Determine the [X, Y] coordinate at the center of the cell enclosing the given text.  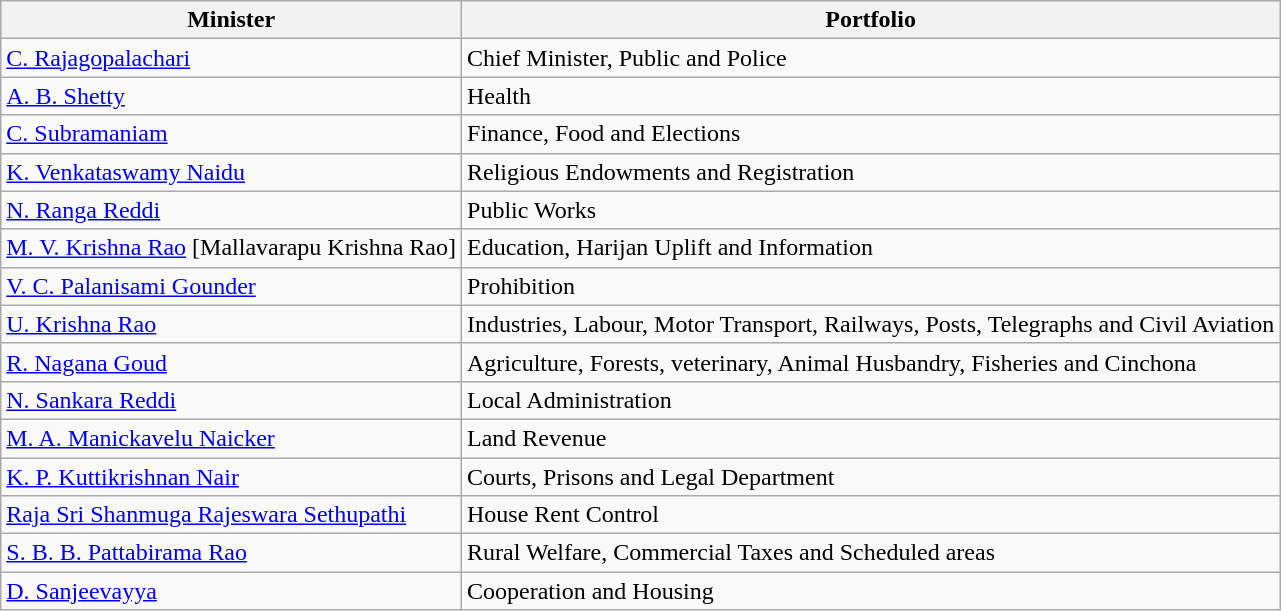
S. B. B. Pattabirama Rao [232, 553]
Chief Minister, Public and Police [871, 58]
Courts, Prisons and Legal Department [871, 477]
M. V. Krishna Rao [Mallavarapu Krishna Rao] [232, 248]
Minister [232, 20]
Religious Endowments and Registration [871, 172]
V. C. Palanisami Gounder [232, 286]
K. P. Kuttikrishnan Nair [232, 477]
Rural Welfare, Commercial Taxes and Scheduled areas [871, 553]
N. Sankara Reddi [232, 400]
N. Ranga Reddi [232, 210]
K. Venkataswamy Naidu [232, 172]
Industries, Labour, Motor Transport, Railways, Posts, Telegraphs and Civil Aviation [871, 324]
M. A. Manickavelu Naicker [232, 438]
Raja Sri Shanmuga Rajeswara Sethupathi [232, 515]
Local Administration [871, 400]
Prohibition [871, 286]
A. B. Shetty [232, 96]
Health [871, 96]
Education, Harijan Uplift and Information [871, 248]
R. Nagana Goud [232, 362]
D. Sanjeevayya [232, 591]
House Rent Control [871, 515]
Land Revenue [871, 438]
Finance, Food and Elections [871, 134]
U. Krishna Rao [232, 324]
Cooperation and Housing [871, 591]
Public Works [871, 210]
Portfolio [871, 20]
C. Subramaniam [232, 134]
C. Rajagopalachari [232, 58]
Agriculture, Forests, veterinary, Animal Husbandry, Fisheries and Cinchona [871, 362]
